Locate the cell with the specified text and output its (x, y) center coordinate. 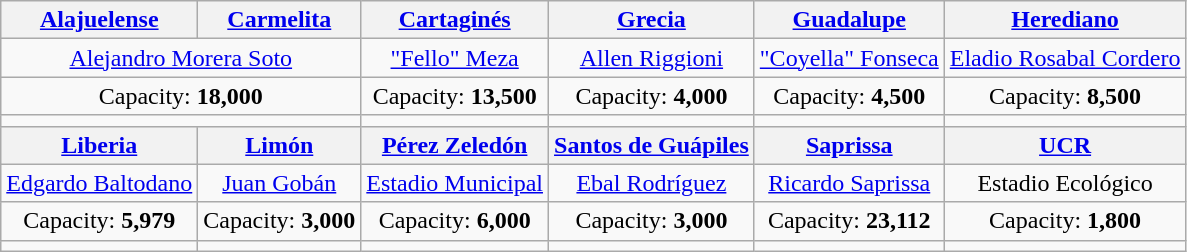
Capacity: 6,000 (455, 221)
UCR (1065, 145)
Allen Riggioni (652, 58)
"Fello" Meza (455, 58)
Alajuelense (100, 20)
Limón (280, 145)
Edgardo Baltodano (100, 183)
Santos de Guápiles (652, 145)
Pérez Zeledón (455, 145)
Cartaginés (455, 20)
Eladio Rosabal Cordero (1065, 58)
Capacity: 23,112 (849, 221)
Capacity: 18,000 (181, 96)
Ebal Rodríguez (652, 183)
Carmelita (280, 20)
Estadio Ecológico (1065, 183)
Capacity: 5,979 (100, 221)
Capacity: 4,500 (849, 96)
Grecia (652, 20)
Capacity: 4,000 (652, 96)
Ricardo Saprissa (849, 183)
Liberia (100, 145)
Juan Gobán (280, 183)
Guadalupe (849, 20)
Capacity: 1,800 (1065, 221)
Capacity: 13,500 (455, 96)
Saprissa (849, 145)
"Coyella" Fonseca (849, 58)
Alejandro Morera Soto (181, 58)
Estadio Municipal (455, 183)
Herediano (1065, 20)
Capacity: 8,500 (1065, 96)
